Provide the [X, Y] coordinate of the cell's center where the given text is located.  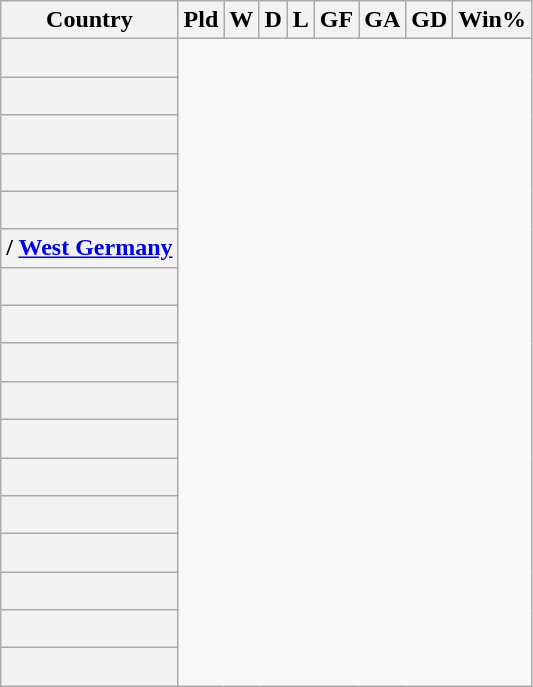
Country [90, 20]
Win% [492, 20]
D [273, 20]
GD [430, 20]
Pld [201, 20]
GA [382, 20]
L [300, 20]
/ West Germany [90, 248]
GF [336, 20]
W [242, 20]
